Return [x, y] of the center of cell containing provided text 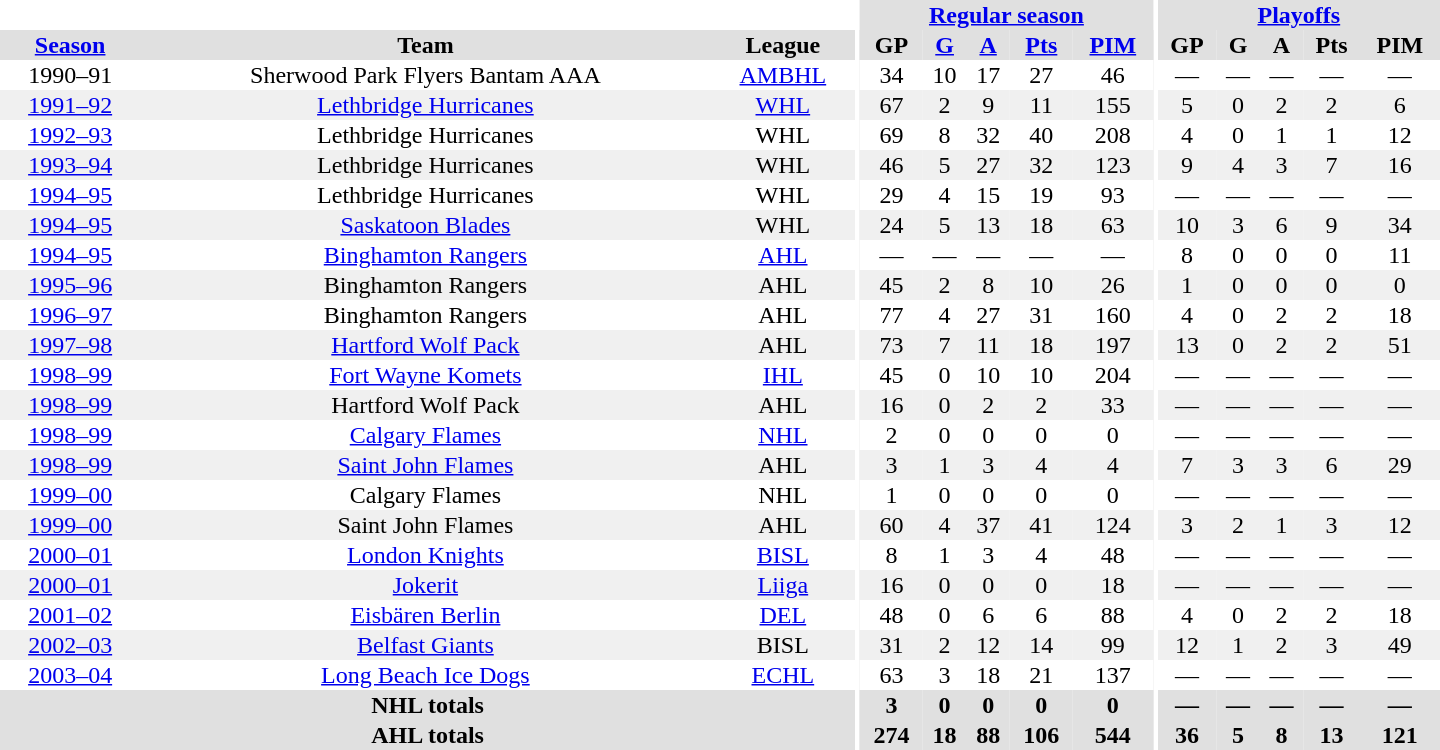
24 [892, 225]
69 [892, 135]
AHL totals [428, 735]
Team [425, 45]
60 [892, 525]
160 [1113, 315]
33 [1113, 405]
1992–93 [70, 135]
21 [1042, 675]
Jokerit [425, 585]
41 [1042, 525]
77 [892, 315]
IHL [784, 375]
99 [1113, 645]
DEL [784, 615]
137 [1113, 675]
Eisbären Berlin [425, 615]
1996–97 [70, 315]
Season [70, 45]
121 [1400, 735]
36 [1188, 735]
124 [1113, 525]
15 [988, 195]
26 [1113, 285]
NHL totals [428, 705]
1993–94 [70, 165]
1995–96 [70, 285]
1997–98 [70, 345]
197 [1113, 345]
Fort Wayne Komets [425, 375]
League [784, 45]
London Knights [425, 555]
1990–91 [70, 75]
2002–03 [70, 645]
49 [1400, 645]
37 [988, 525]
14 [1042, 645]
544 [1113, 735]
Liiga [784, 585]
Long Beach Ice Dogs [425, 675]
123 [1113, 165]
2001–02 [70, 615]
Belfast Giants [425, 645]
ECHL [784, 675]
208 [1113, 135]
17 [988, 75]
Saskatoon Blades [425, 225]
19 [1042, 195]
155 [1113, 105]
106 [1042, 735]
40 [1042, 135]
1991–92 [70, 105]
51 [1400, 345]
Regular season [1006, 15]
Playoffs [1299, 15]
2003–04 [70, 675]
274 [892, 735]
93 [1113, 195]
73 [892, 345]
Sherwood Park Flyers Bantam AAA [425, 75]
67 [892, 105]
204 [1113, 375]
AMBHL [784, 75]
